Provide the (x, y) coordinate of the cell's center where the given text is located.  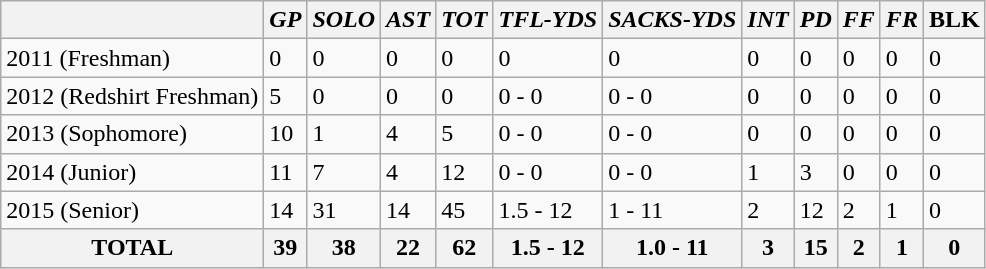
TFL-YDS (548, 20)
AST (408, 20)
45 (464, 210)
SOLO (344, 20)
22 (408, 248)
FR (902, 20)
TOT (464, 20)
2013 (Sophomore) (132, 134)
38 (344, 248)
FF (858, 20)
11 (286, 172)
2015 (Senior) (132, 210)
GP (286, 20)
1 - 11 (672, 210)
BLK (954, 20)
SACKS-YDS (672, 20)
10 (286, 134)
2014 (Junior) (132, 172)
7 (344, 172)
TOTAL (132, 248)
INT (768, 20)
39 (286, 248)
62 (464, 248)
PD (816, 20)
2011 (Freshman) (132, 58)
2012 (Redshirt Freshman) (132, 96)
31 (344, 210)
1.0 - 11 (672, 248)
15 (816, 248)
